Detect which cell encompasses the target text, then output its (X, Y) center coordinate. 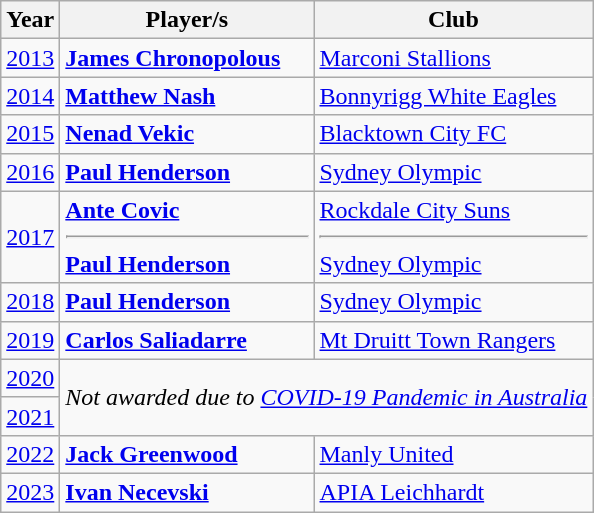
2017 (30, 237)
Not awarded due to COVID-19 Pandemic in Australia (326, 397)
2019 (30, 340)
James Chronopolous (187, 58)
Marconi Stallions (454, 58)
Rockdale City Suns Sydney Olympic (454, 237)
Nenad Vekic (187, 134)
Player/s (187, 20)
Matthew Nash (187, 96)
2018 (30, 302)
Club (454, 20)
Ivan Necevski (187, 492)
2014 (30, 96)
Blacktown City FC (454, 134)
Ante Covic Paul Henderson (187, 237)
Jack Greenwood (187, 454)
2015 (30, 134)
Carlos Saliadarre (187, 340)
2013 (30, 58)
2023 (30, 492)
2016 (30, 172)
Year (30, 20)
Bonnyrigg White Eagles (454, 96)
2020 (30, 378)
Mt Druitt Town Rangers (454, 340)
2022 (30, 454)
APIA Leichhardt (454, 492)
2021 (30, 416)
Manly United (454, 454)
